For the text-containing cell, return its midpoint in [X, Y] coordinate format. 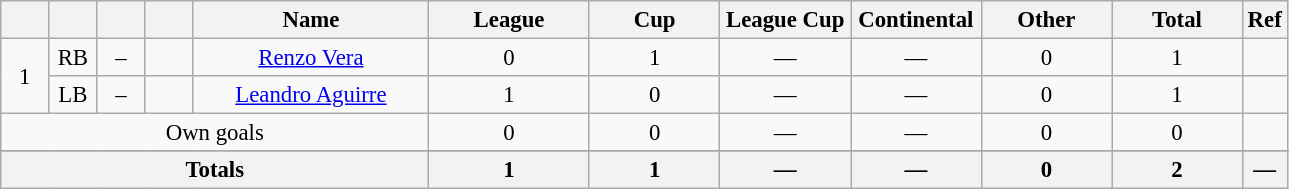
Cup [654, 20]
Name [311, 20]
Own goals [215, 133]
Ref [1264, 20]
Renzo Vera [311, 58]
League Cup [786, 20]
Other [1046, 20]
2 [1178, 170]
Total [1178, 20]
RB [73, 58]
LB [73, 95]
League [510, 20]
Totals [215, 170]
Continental [916, 20]
Leandro Aguirre [311, 95]
